Capture the cell that displays the provided text and extract its (X, Y) central coordinate. 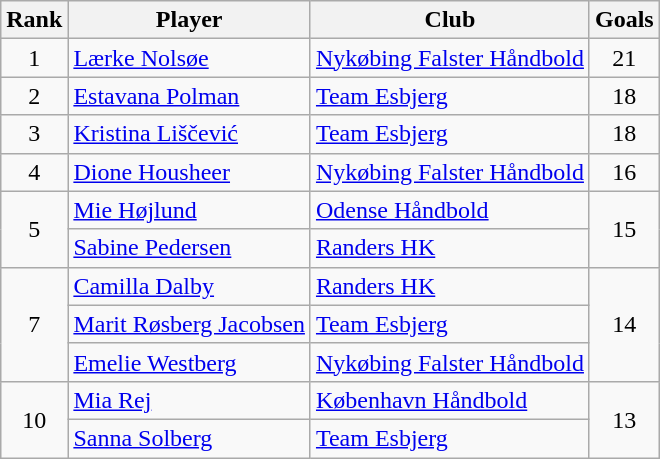
Mie Højlund (190, 210)
13 (624, 419)
Kristina Liščević (190, 134)
Sanna Solberg (190, 438)
16 (624, 172)
Lærke Nolsøe (190, 58)
Rank (34, 20)
15 (624, 229)
2 (34, 96)
1 (34, 58)
København Håndbold (450, 400)
Marit Røsberg Jacobsen (190, 324)
7 (34, 324)
Odense Håndbold (450, 210)
Goals (624, 20)
Dione Housheer (190, 172)
14 (624, 324)
Player (190, 20)
Emelie Westberg (190, 362)
Mia Rej (190, 400)
Club (450, 20)
21 (624, 58)
5 (34, 229)
Camilla Dalby (190, 286)
4 (34, 172)
Sabine Pedersen (190, 248)
Estavana Polman (190, 96)
3 (34, 134)
10 (34, 419)
